Capture the cell that displays the provided text and extract its [x, y] central coordinate. 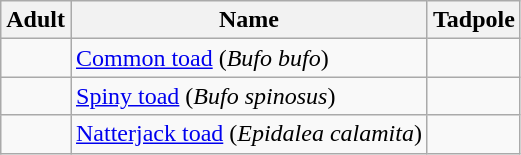
Common toad (Bufo bufo) [248, 58]
Adult [36, 20]
Spiny toad (Bufo spinosus) [248, 96]
Tadpole [474, 20]
Natterjack toad (Epidalea calamita) [248, 134]
Name [248, 20]
